Pinpoint the cell where the given text exists, returning its (X, Y) midpoint coordinate. 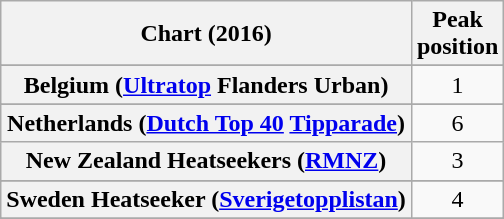
6 (457, 123)
Netherlands (Dutch Top 40 Tipparade) (206, 123)
3 (457, 161)
1 (457, 85)
Peakposition (457, 34)
Sweden Heatseeker (Sverigetopplistan) (206, 199)
Belgium (Ultratop Flanders Urban) (206, 85)
4 (457, 199)
New Zealand Heatseekers (RMNZ) (206, 161)
Chart (2016) (206, 34)
